Detect which cell encompasses the target text, then output its [x, y] center coordinate. 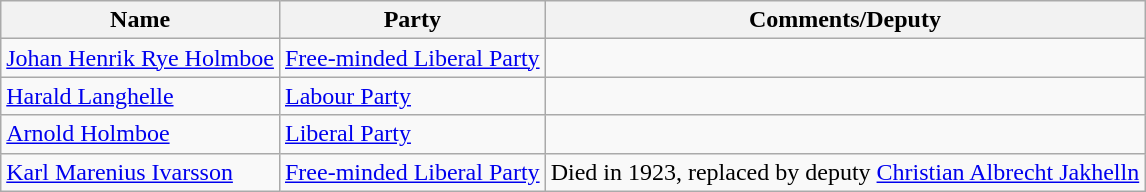
Harald Langhelle [140, 96]
Party [412, 20]
Arnold Holmboe [140, 134]
Liberal Party [412, 134]
Johan Henrik Rye Holmboe [140, 58]
Name [140, 20]
Died in 1923, replaced by deputy Christian Albrecht Jakhelln [845, 172]
Labour Party [412, 96]
Karl Marenius Ivarsson [140, 172]
Comments/Deputy [845, 20]
